From the cell containing the given text, extract its center point as [x, y] coordinate. 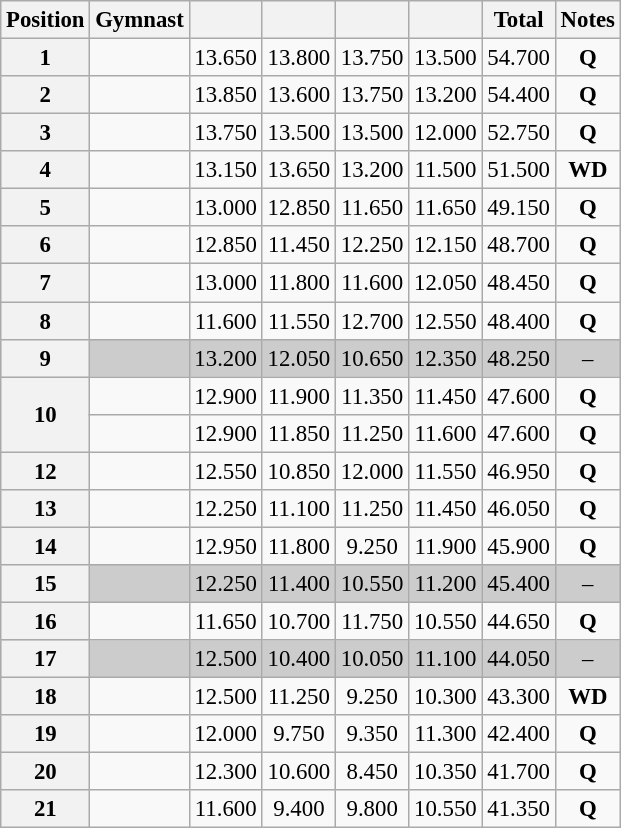
Notes [588, 20]
10.650 [372, 358]
3 [46, 133]
41.350 [518, 809]
1 [46, 58]
11.850 [298, 433]
Total [518, 20]
52.750 [518, 133]
12.350 [446, 358]
11.300 [446, 734]
19 [46, 734]
12.950 [226, 546]
49.150 [518, 208]
10.850 [298, 471]
Gymnast [140, 20]
10.400 [298, 659]
54.400 [518, 95]
11.200 [446, 584]
9.350 [372, 734]
46.050 [518, 509]
21 [46, 809]
48.400 [518, 321]
45.400 [518, 584]
48.250 [518, 358]
5 [46, 208]
20 [46, 772]
10.300 [446, 697]
41.700 [518, 772]
12 [46, 471]
15 [46, 584]
13.600 [298, 95]
43.300 [518, 697]
44.050 [518, 659]
13.800 [298, 58]
54.700 [518, 58]
10.350 [446, 772]
8 [46, 321]
46.950 [518, 471]
7 [46, 283]
44.650 [518, 621]
48.700 [518, 245]
10.700 [298, 621]
9.750 [298, 734]
11.750 [372, 621]
11.350 [372, 396]
51.500 [518, 170]
18 [46, 697]
6 [46, 245]
16 [46, 621]
8.450 [372, 772]
12.700 [372, 321]
10.600 [298, 772]
13 [46, 509]
9.400 [298, 809]
11.400 [298, 584]
45.900 [518, 546]
10 [46, 414]
14 [46, 546]
12.150 [446, 245]
4 [46, 170]
11.500 [446, 170]
10.050 [372, 659]
13.850 [226, 95]
9.800 [372, 809]
17 [46, 659]
Position [46, 20]
12.300 [226, 772]
9 [46, 358]
48.450 [518, 283]
2 [46, 95]
42.400 [518, 734]
13.150 [226, 170]
